Determine the [x, y] coordinate at the center of the cell enclosing the given text.  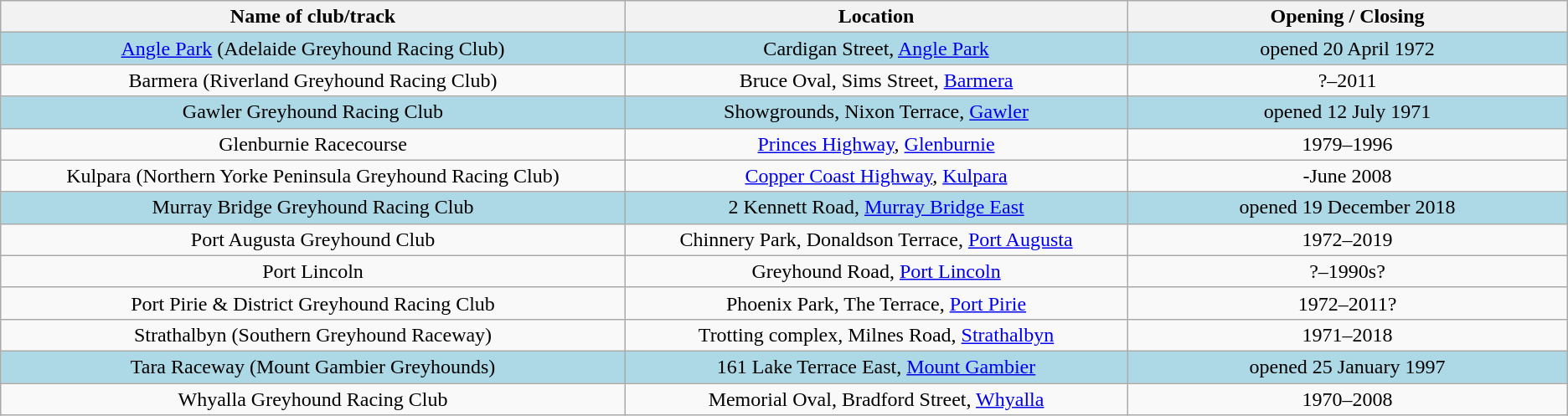
Showgrounds, Nixon Terrace, Gawler [876, 112]
Princes Highway, Glenburnie [876, 144]
opened 12 July 1971 [1347, 112]
1970–2008 [1347, 399]
Bruce Oval, Sims Street, Barmera [876, 80]
161 Lake Terrace East, Mount Gambier [876, 367]
-June 2008 [1347, 176]
Murray Bridge Greyhound Racing Club [313, 208]
2 Kennett Road, Murray Bridge East [876, 208]
Phoenix Park, The Terrace, Port Pirie [876, 303]
1972–2011? [1347, 303]
Chinnery Park, Donaldson Terrace, Port Augusta [876, 239]
Port Lincoln [313, 271]
opened 19 December 2018 [1347, 208]
Location [876, 17]
opened 20 April 1972 [1347, 49]
1972–2019 [1347, 239]
Trotting complex, Milnes Road, Strathalbyn [876, 335]
Kulpara (Northern Yorke Peninsula Greyhound Racing Club) [313, 176]
Copper Coast Highway, Kulpara [876, 176]
Strathalbyn (Southern Greyhound Raceway) [313, 335]
Glenburnie Racecourse [313, 144]
Port Augusta Greyhound Club [313, 239]
Opening / Closing [1347, 17]
1971–2018 [1347, 335]
Whyalla Greyhound Racing Club [313, 399]
Memorial Oval, Bradford Street, Whyalla [876, 399]
Greyhound Road, Port Lincoln [876, 271]
Angle Park (Adelaide Greyhound Racing Club) [313, 49]
1979–1996 [1347, 144]
Port Pirie & District Greyhound Racing Club [313, 303]
?–2011 [1347, 80]
?–1990s? [1347, 271]
Barmera (Riverland Greyhound Racing Club) [313, 80]
Tara Raceway (Mount Gambier Greyhounds) [313, 367]
Cardigan Street, Angle Park [876, 49]
opened 25 January 1997 [1347, 367]
Name of club/track [313, 17]
Gawler Greyhound Racing Club [313, 112]
